Capture the cell that displays the provided text and extract its [X, Y] central coordinate. 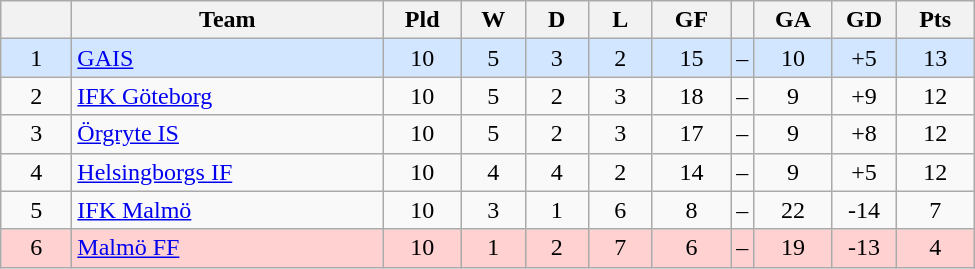
14 [692, 172]
GF [692, 20]
Helsingborgs IF [228, 172]
Team [228, 20]
W [493, 20]
GAIS [228, 58]
D [557, 20]
Pts [936, 20]
Malmö FF [228, 248]
GD [864, 20]
18 [692, 96]
IFK Malmö [228, 210]
22 [794, 210]
8 [692, 210]
-14 [864, 210]
19 [794, 248]
13 [936, 58]
IFK Göteborg [228, 96]
Örgryte IS [228, 134]
Pld [422, 20]
15 [692, 58]
-13 [864, 248]
+9 [864, 96]
GA [794, 20]
+8 [864, 134]
17 [692, 134]
L [621, 20]
